Find where the given text appears and provide that cell's center as [x, y] coordinate. 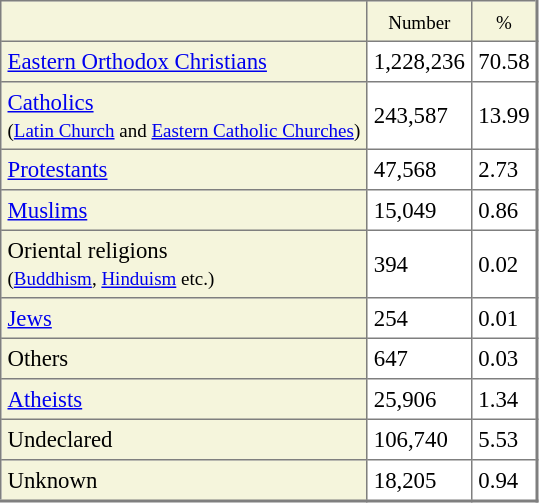
Oriental religions(Buddhism, Hinduism etc.) [184, 264]
70.58 [505, 61]
106,740 [420, 439]
0.03 [505, 358]
Others [184, 358]
% [505, 21]
Protestants [184, 169]
0.02 [505, 264]
0.94 [505, 480]
243,587 [420, 116]
Number [420, 21]
1,228,236 [420, 61]
Jews [184, 318]
0.86 [505, 210]
1.34 [505, 399]
Catholics(Latin Church and Eastern Catholic Churches) [184, 116]
Unknown [184, 480]
Muslims [184, 210]
254 [420, 318]
647 [420, 358]
Atheists [184, 399]
47,568 [420, 169]
13.99 [505, 116]
Eastern Orthodox Christians [184, 61]
15,049 [420, 210]
5.53 [505, 439]
394 [420, 264]
25,906 [420, 399]
18,205 [420, 480]
0.01 [505, 318]
Undeclared [184, 439]
2.73 [505, 169]
